Search for the cell housing the specified text and yield its [x, y] center coordinate. 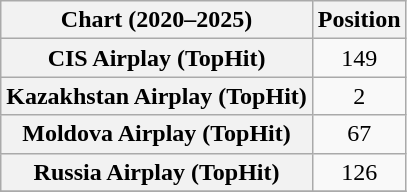
2 [359, 96]
126 [359, 172]
Position [359, 20]
Chart (2020–2025) [157, 20]
Kazakhstan Airplay (TopHit) [157, 96]
67 [359, 134]
Moldova Airplay (TopHit) [157, 134]
149 [359, 58]
Russia Airplay (TopHit) [157, 172]
CIS Airplay (TopHit) [157, 58]
